Output the [x, y] coordinate of the center of the cell containing the given text.  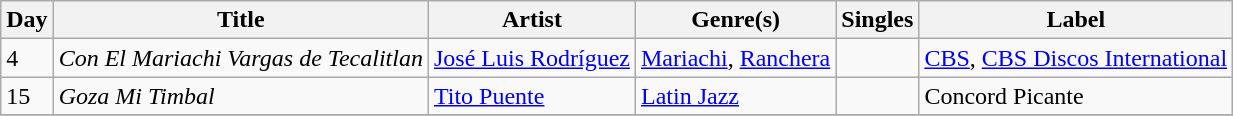
Title [240, 20]
Artist [532, 20]
Label [1076, 20]
CBS, CBS Discos International [1076, 58]
Tito Puente [532, 96]
Goza Mi Timbal [240, 96]
Latin Jazz [735, 96]
4 [27, 58]
Mariachi, Ranchera [735, 58]
Singles [878, 20]
Genre(s) [735, 20]
15 [27, 96]
Concord Picante [1076, 96]
Day [27, 20]
José Luis Rodríguez [532, 58]
Con El Mariachi Vargas de Tecalitlan [240, 58]
